For the text-containing cell, return its midpoint in (x, y) coordinate format. 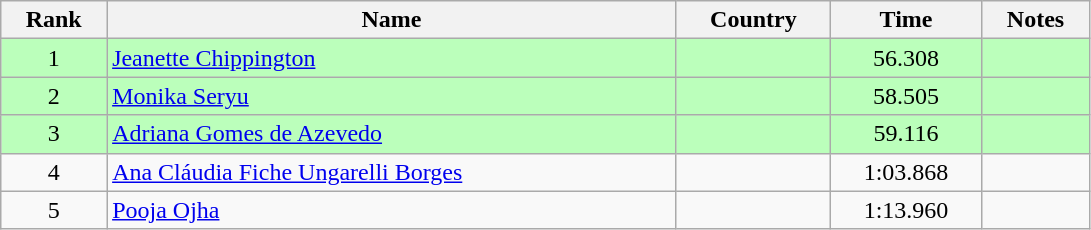
Name (392, 20)
3 (54, 134)
Rank (54, 20)
Time (906, 20)
1:03.868 (906, 172)
Pooja Ojha (392, 210)
59.116 (906, 134)
5 (54, 210)
Jeanette Chippington (392, 58)
4 (54, 172)
2 (54, 96)
Notes (1036, 20)
56.308 (906, 58)
1:13.960 (906, 210)
Adriana Gomes de Azevedo (392, 134)
Monika Seryu (392, 96)
1 (54, 58)
Country (753, 20)
58.505 (906, 96)
Ana Cláudia Fiche Ungarelli Borges (392, 172)
